Locate the cell with the specified text and output its [x, y] center coordinate. 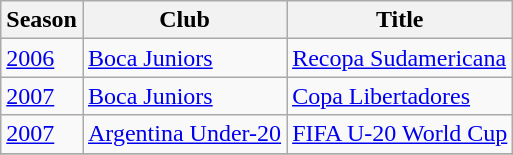
Copa Libertadores [400, 96]
Recopa Sudamericana [400, 58]
Argentina Under-20 [184, 134]
Title [400, 20]
FIFA U-20 World Cup [400, 134]
Season [42, 20]
Club [184, 20]
2006 [42, 58]
